Identify which cell holds the provided text, then report its (x, y) central coordinate. 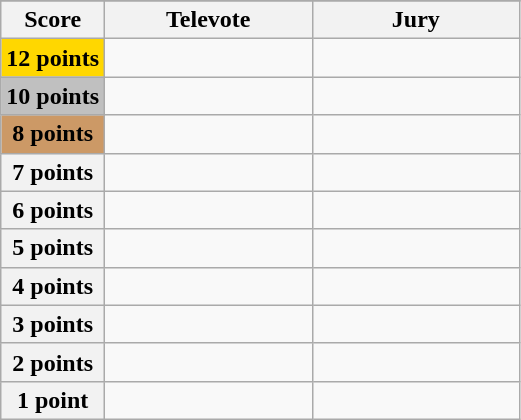
8 points (53, 134)
6 points (53, 210)
2 points (53, 362)
Televote (209, 20)
1 point (53, 400)
Score (53, 20)
3 points (53, 324)
4 points (53, 286)
5 points (53, 248)
Jury (416, 20)
12 points (53, 58)
10 points (53, 96)
7 points (53, 172)
